Determine the [X, Y] coordinate at the center of the cell enclosing the given text.  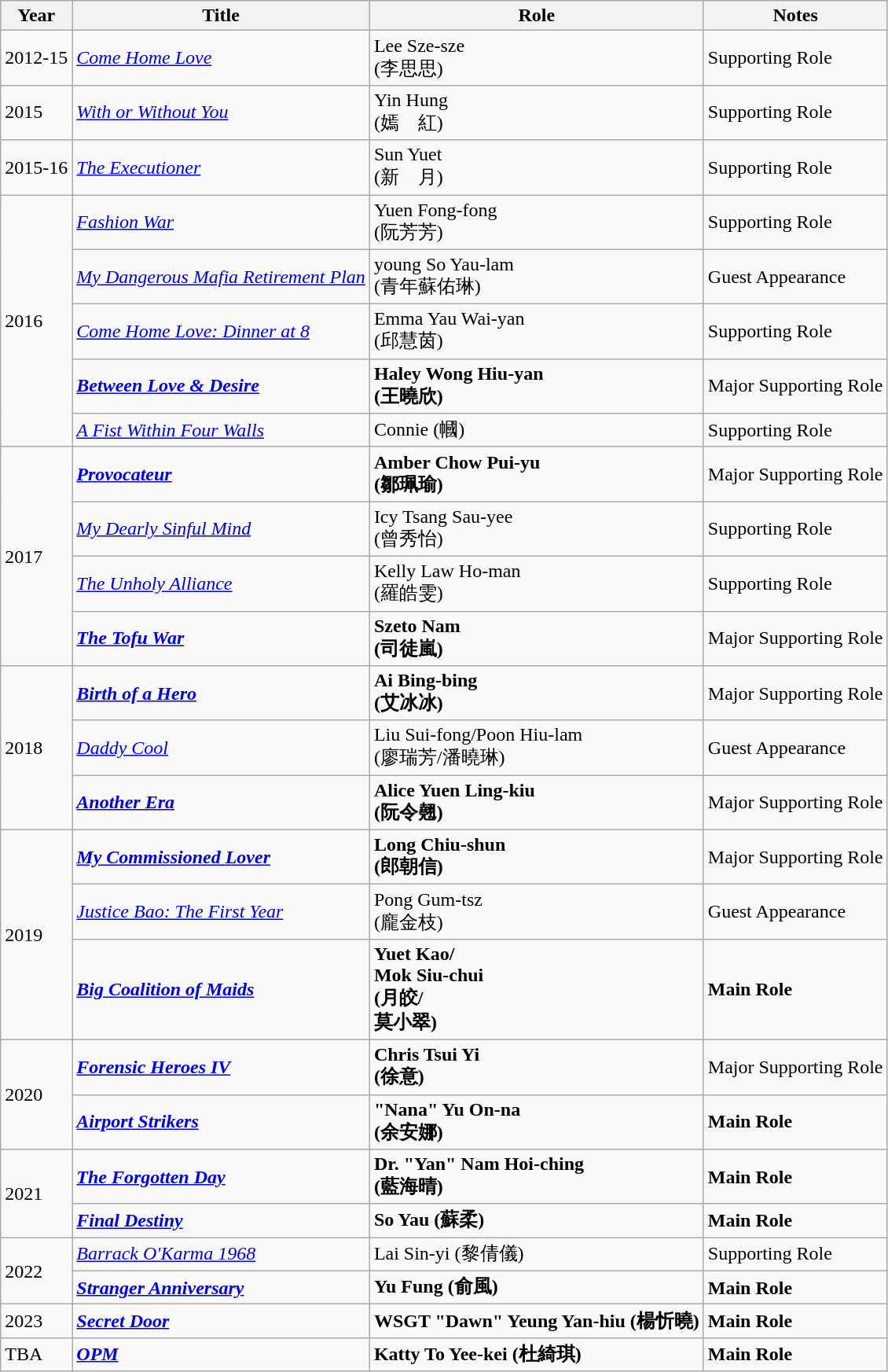
2020 [36, 1094]
Provocateur [222, 474]
The Unholy Alliance [222, 583]
TBA [36, 1354]
2015-16 [36, 167]
2021 [36, 1194]
2018 [36, 749]
Chris Tsui Yi (徐意) [536, 1067]
Yuen Fong-fong (阮芳芳) [536, 223]
Yuet Kao/Mok Siu-chui (月皎/莫小翠) [536, 989]
Stranger Anniversary [222, 1288]
Title [222, 16]
Lai Sin-yi (黎倩儀) [536, 1255]
Long Chiu-shun (郎朝信) [536, 857]
My Dangerous Mafia Retirement Plan [222, 277]
2022 [36, 1271]
Yin Hung (嫣 紅) [536, 112]
With or Without You [222, 112]
2012-15 [36, 58]
Birth of a Hero [222, 693]
Emma Yau Wai-yan (邱慧茵) [536, 332]
Pong Gum-tsz (龐金枝) [536, 912]
A Fist Within Four Walls [222, 431]
The Forgotten Day [222, 1177]
Big Coalition of Maids [222, 989]
Kelly Law Ho-man (羅皓雯) [536, 583]
So Yau (蘇柔) [536, 1220]
My Dearly Sinful Mind [222, 529]
young So Yau-lam (青年蘇佑琳) [536, 277]
The Tofu War [222, 638]
Barrack O'Karma 1968 [222, 1255]
Yu Fung (俞風) [536, 1288]
Katty To Yee-kei (杜綺琪) [536, 1354]
Icy Tsang Sau-yee (曾秀怡) [536, 529]
Another Era [222, 803]
Lee Sze-sze (李思思) [536, 58]
Between Love & Desire [222, 386]
Secret Door [222, 1321]
Come Home Love [222, 58]
2017 [36, 556]
Forensic Heroes IV [222, 1067]
Amber Chow Pui-yu (鄒珮瑜) [536, 474]
Dr. "Yan" Nam Hoi-ching(藍海晴) [536, 1177]
"Nana" Yu On-na (余安娜) [536, 1122]
Fashion War [222, 223]
Final Destiny [222, 1220]
2019 [36, 934]
Notes [795, 16]
Year [36, 16]
Sun Yuet (新 月) [536, 167]
2016 [36, 321]
Alice Yuen Ling-kiu (阮令翹) [536, 803]
The Executioner [222, 167]
Ai Bing-bing (艾冰冰) [536, 693]
Connie (幗) [536, 431]
Haley Wong Hiu-yan (王曉欣) [536, 386]
OPM [222, 1354]
Airport Strikers [222, 1122]
Role [536, 16]
Come Home Love: Dinner at 8 [222, 332]
Justice Bao: The First Year [222, 912]
2023 [36, 1321]
My Commissioned Lover [222, 857]
2015 [36, 112]
Szeto Nam(司徒嵐) [536, 638]
Daddy Cool [222, 748]
Liu Sui-fong/Poon Hiu-lam (廖瑞芳/潘曉琳) [536, 748]
WSGT "Dawn" Yeung Yan-hiu (楊忻曉) [536, 1321]
